Identify which cell holds the provided text, then report its [X, Y] central coordinate. 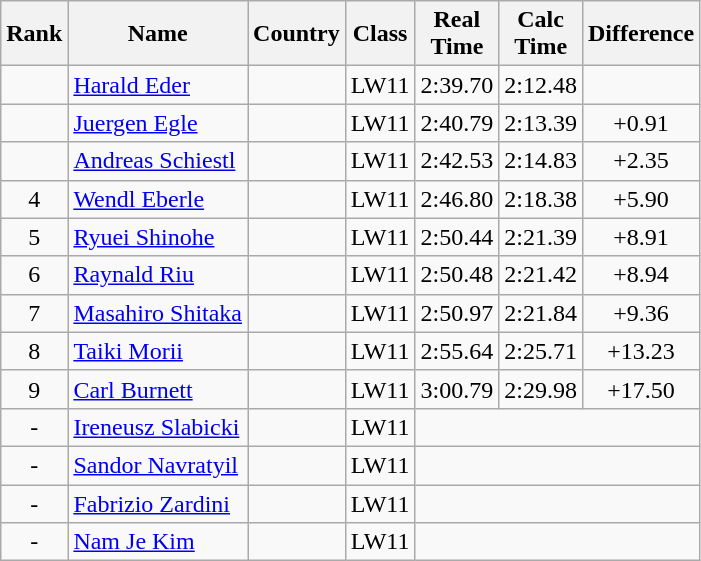
+8.91 [640, 237]
8 [34, 351]
Nam Je Kim [158, 542]
2:40.79 [457, 123]
2:50.44 [457, 237]
2:18.38 [541, 199]
3:00.79 [457, 389]
+9.36 [640, 313]
Fabrizio Zardini [158, 503]
2:46.80 [457, 199]
5 [34, 237]
2:21.39 [541, 237]
+2.35 [640, 161]
+17.50 [640, 389]
Rank [34, 34]
Raynald Riu [158, 275]
Carl Burnett [158, 389]
6 [34, 275]
Masahiro Shitaka [158, 313]
Wendl Eberle [158, 199]
Class [380, 34]
Ryuei Shinohe [158, 237]
2:25.71 [541, 351]
2:21.84 [541, 313]
+13.23 [640, 351]
Andreas Schiestl [158, 161]
Name [158, 34]
Juergen Egle [158, 123]
Country [297, 34]
2:12.48 [541, 85]
2:55.64 [457, 351]
Sandor Navratyil [158, 465]
2:14.83 [541, 161]
4 [34, 199]
2:29.98 [541, 389]
CalcTime [541, 34]
Ireneusz Slabicki [158, 427]
2:42.53 [457, 161]
+5.90 [640, 199]
Difference [640, 34]
9 [34, 389]
Taiki Morii [158, 351]
2:13.39 [541, 123]
2:21.42 [541, 275]
2:50.48 [457, 275]
7 [34, 313]
2:39.70 [457, 85]
RealTime [457, 34]
+8.94 [640, 275]
Harald Eder [158, 85]
+0.91 [640, 123]
2:50.97 [457, 313]
